Search for the cell housing the specified text and yield its [x, y] center coordinate. 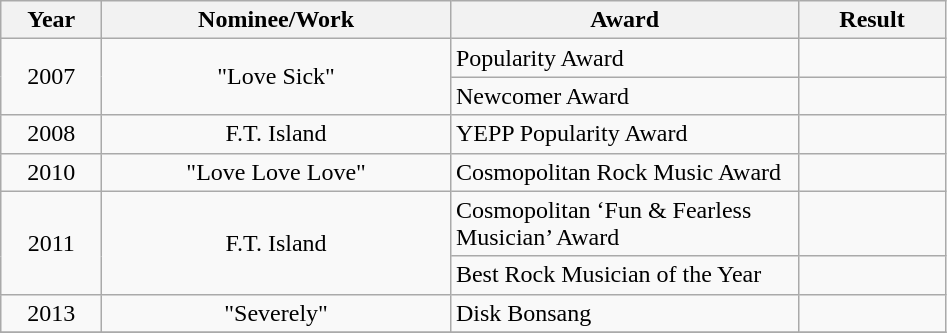
2013 [52, 313]
2011 [52, 242]
"Love Sick" [276, 77]
"Severely" [276, 313]
Nominee/Work [276, 20]
Newcomer Award [624, 96]
Cosmopolitan ‘Fun & Fearless Musician’ Award [624, 224]
2010 [52, 172]
Year [52, 20]
YEPP Popularity Award [624, 134]
Disk Bonsang [624, 313]
Award [624, 20]
2007 [52, 77]
2008 [52, 134]
Cosmopolitan Rock Music Award [624, 172]
Result [872, 20]
Popularity Award [624, 58]
"Love Love Love" [276, 172]
Best Rock Musician of the Year [624, 275]
